Scan for the cell matching the given text and deliver its [x, y] coordinate at center. 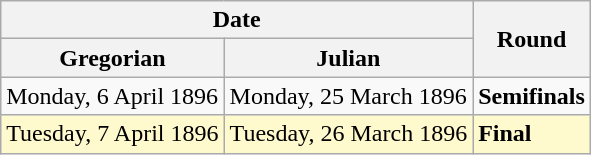
Tuesday, 26 March 1896 [348, 134]
Round [532, 39]
Semifinals [532, 96]
Final [532, 134]
Gregorian [112, 58]
Julian [348, 58]
Date [237, 20]
Tuesday, 7 April 1896 [112, 134]
Monday, 6 April 1896 [112, 96]
Monday, 25 March 1896 [348, 96]
